Capture the cell that displays the provided text and extract its [X, Y] central coordinate. 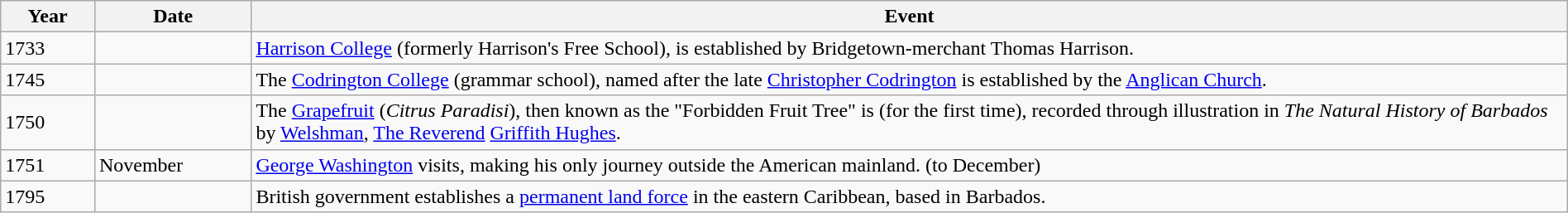
British government establishes a permanent land force in the eastern Caribbean, based in Barbados. [910, 196]
Harrison College (formerly Harrison's Free School), is established by Bridgetown-merchant Thomas Harrison. [910, 48]
George Washington visits, making his only journey outside the American mainland. (to December) [910, 165]
Event [910, 17]
The Codrington College (grammar school), named after the late Christopher Codrington is established by the Anglican Church. [910, 80]
November [172, 165]
1750 [48, 123]
1733 [48, 48]
Date [172, 17]
Year [48, 17]
1745 [48, 80]
1795 [48, 196]
1751 [48, 165]
